Determine the [x, y] coordinate at the center of the cell enclosing the given text.  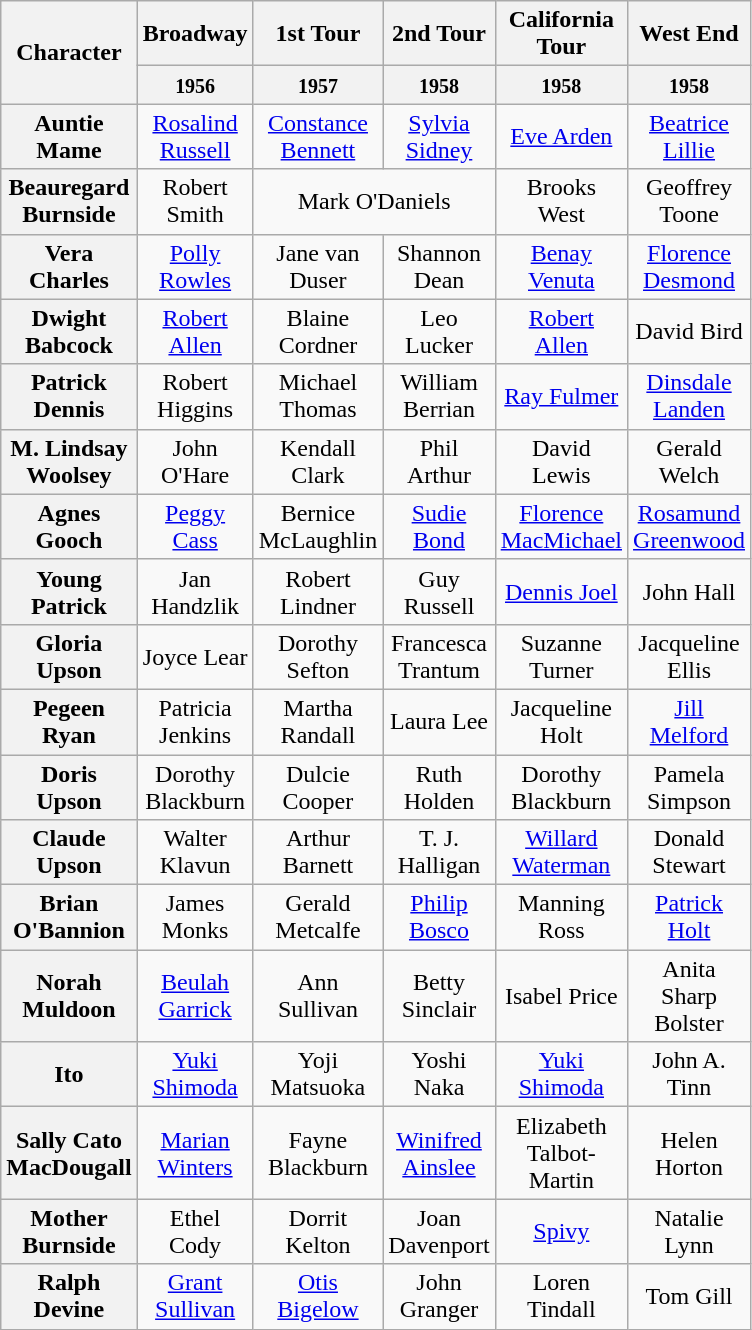
Willard Waterman [561, 852]
Mark O'Daniels [374, 202]
Peggy Cass [195, 526]
Natalie Lynn [690, 1232]
Ralph Devine [69, 1296]
Beatrice Lillie [690, 136]
Ruth Holden [439, 786]
Martha Randall [318, 722]
Norah Muldoon [69, 996]
Vera Charles [69, 266]
Geoffrey Toone [690, 202]
Polly Rowles [195, 266]
Sylvia Sidney [439, 136]
Otis Bigelow [318, 1296]
Michael Thomas [318, 396]
Winifred Ainslee [439, 1153]
1957 [318, 85]
Manning Ross [561, 918]
Tom Gill [690, 1296]
Joyce Lear [195, 656]
John Granger [439, 1296]
Francesca Trantum [439, 656]
Isabel Price [561, 996]
Pegeen Ryan [69, 722]
Brooks West [561, 202]
California Tour [561, 34]
Dennis Joel [561, 592]
Jane van Duser [318, 266]
1st Tour [318, 34]
Claude Upson [69, 852]
Yoshi Naka [439, 1074]
Jacqueline Ellis [690, 656]
Eve Arden [561, 136]
John A. Tinn [690, 1074]
Sudie Bond [439, 526]
Arthur Barnett [318, 852]
Florence MacMichael [561, 526]
Philip Bosco [439, 918]
West End [690, 34]
Donald Stewart [690, 852]
Agnes Gooch [69, 526]
Gerald Metcalfe [318, 918]
Gerald Welch [690, 462]
Spivy [561, 1232]
M. Lindsay Woolsey [69, 462]
Character [69, 52]
John O'Hare [195, 462]
Ito [69, 1074]
Patrick Dennis [69, 396]
Shannon Dean [439, 266]
Patrick Holt [690, 918]
Patricia Jenkins [195, 722]
Jan Handzlik [195, 592]
Robert Lindner [318, 592]
Grant Sullivan [195, 1296]
Dwight Babcock [69, 332]
Auntie Mame [69, 136]
Rosamund Greenwood [690, 526]
Gloria Upson [69, 656]
Joan Davenport [439, 1232]
Doris Upson [69, 786]
Phil Arthur [439, 462]
Beulah Garrick [195, 996]
Elizabeth Talbot-Martin [561, 1153]
Kendall Clark [318, 462]
Yoji Matsuoka [318, 1074]
Dorothy Sefton [318, 656]
Marian Winters [195, 1153]
Robert Smith [195, 202]
Broadway [195, 34]
Benay Venuta [561, 266]
Constance Bennett [318, 136]
Betty Sinclair [439, 996]
David Bird [690, 332]
Young Patrick [69, 592]
Fayne Blackburn [318, 1153]
Dinsdale Landen [690, 396]
John Hall [690, 592]
Sally Cato MacDougall [69, 1153]
Walter Klavun [195, 852]
Jacqueline Holt [561, 722]
Laura Lee [439, 722]
1956 [195, 85]
Anita Sharp Bolster [690, 996]
Leo Lucker [439, 332]
Ethel Cody [195, 1232]
Helen Horton [690, 1153]
Ann Sullivan [318, 996]
Florence Desmond [690, 266]
Bernice McLaughlin [318, 526]
James Monks [195, 918]
David Lewis [561, 462]
Mother Burnside [69, 1232]
2nd Tour [439, 34]
Pamela Simpson [690, 786]
Suzanne Turner [561, 656]
T. J. Halligan [439, 852]
Beauregard Burnside [69, 202]
Jill Melford [690, 722]
Rosalind Russell [195, 136]
Ray Fulmer [561, 396]
Dulcie Cooper [318, 786]
Blaine Cordner [318, 332]
William Berrian [439, 396]
Dorrit Kelton [318, 1232]
Guy Russell [439, 592]
Loren Tindall [561, 1296]
Brian O'Bannion [69, 918]
Robert Higgins [195, 396]
